Output the [x, y] coordinate of the center of the cell containing the given text.  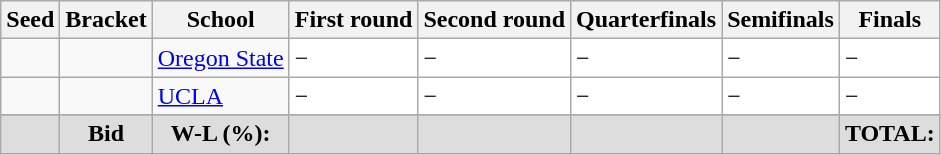
TOTAL: [890, 134]
First round [354, 20]
Oregon State [220, 58]
Bracket [106, 20]
Semifinals [781, 20]
Second round [494, 20]
Seed [30, 20]
UCLA [220, 96]
Finals [890, 20]
Quarterfinals [646, 20]
Bid [106, 134]
W-L (%): [220, 134]
School [220, 20]
